Pinpoint the cell where the given text exists, returning its [X, Y] midpoint coordinate. 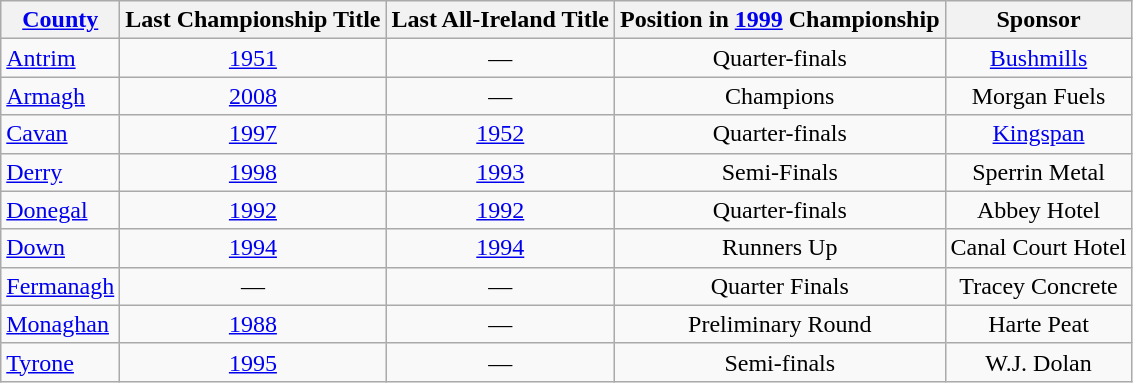
1988 [253, 324]
1997 [253, 134]
1993 [500, 172]
Position in 1999 Championship [780, 20]
Harte Peat [1038, 324]
Sperrin Metal [1038, 172]
1998 [253, 172]
1952 [500, 134]
Derry [60, 172]
Sponsor [1038, 20]
Last Championship Title [253, 20]
Last All-Ireland Title [500, 20]
Tyrone [60, 362]
1951 [253, 58]
Armagh [60, 96]
County [60, 20]
Antrim [60, 58]
Morgan Fuels [1038, 96]
Preliminary Round [780, 324]
2008 [253, 96]
Cavan [60, 134]
Runners Up [780, 248]
Quarter Finals [780, 286]
Fermanagh [60, 286]
Donegal [60, 210]
Semi-Finals [780, 172]
W.J. Dolan [1038, 362]
Semi-finals [780, 362]
1995 [253, 362]
Monaghan [60, 324]
Bushmills [1038, 58]
Tracey Concrete [1038, 286]
Canal Court Hotel [1038, 248]
Kingspan [1038, 134]
Champions [780, 96]
Abbey Hotel [1038, 210]
Down [60, 248]
